Locate the cell with the specified text and output its [x, y] center coordinate. 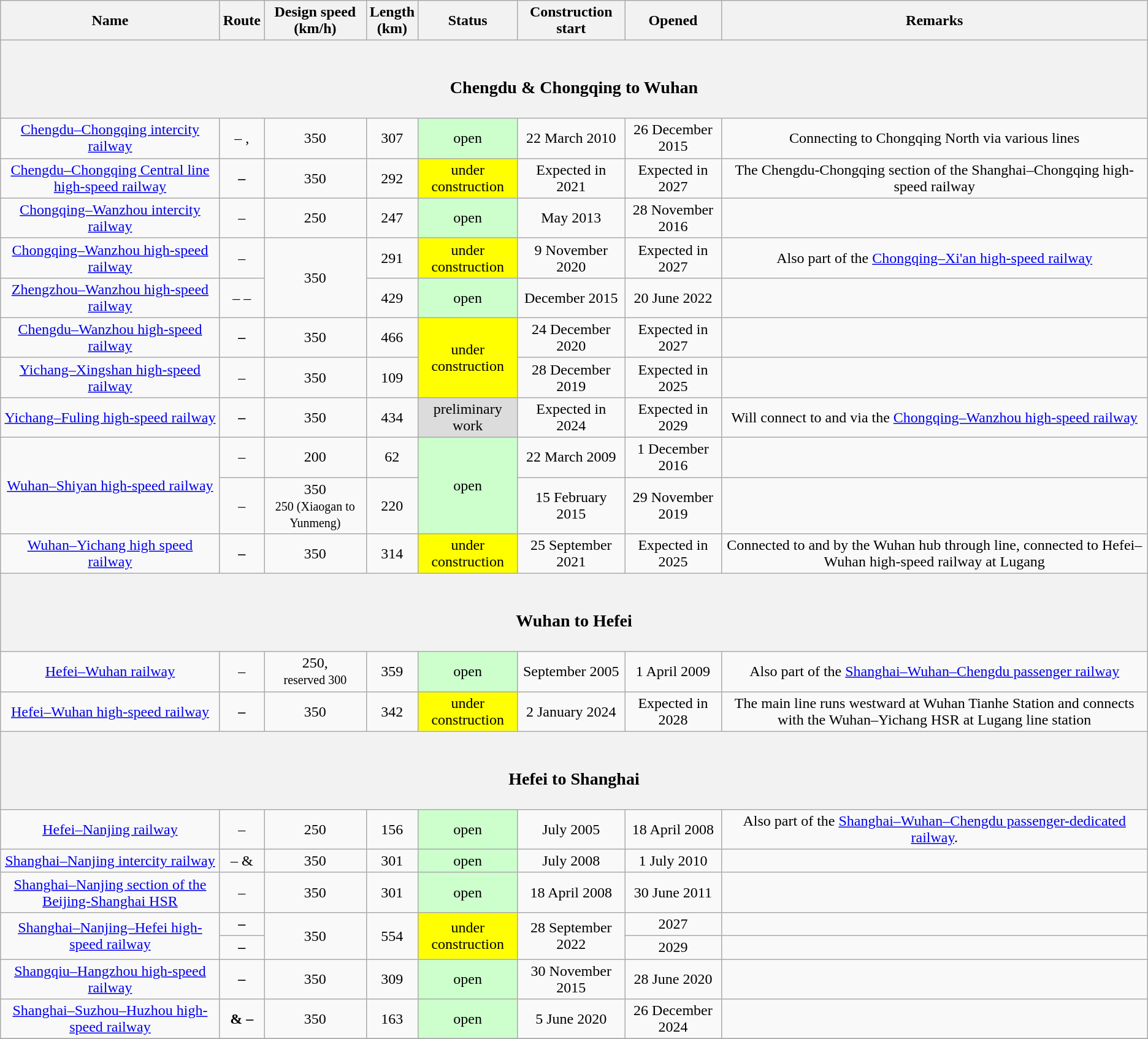
– , [242, 139]
September 2005 [572, 672]
preliminary work [468, 417]
Shangqiu–Hangzhou high-speed railway [110, 980]
429 [392, 298]
466 [392, 337]
9 November 2020 [572, 257]
Chengdu–Wanzhou high-speed railway [110, 337]
434 [392, 417]
247 [392, 218]
26 December 2024 [673, 1019]
– – [242, 298]
Shanghai–Nanjing–Hefei high-speed railway [110, 935]
Shanghai–Suzhou–Huzhou high-speed railway [110, 1019]
Yichang–Xingshan high-speed railway [110, 378]
1 April 2009 [673, 672]
554 [392, 935]
The main line runs westward at Wuhan Tianhe Station and connects with the Wuhan–Yichang HSR at Lugang line station [935, 711]
Route [242, 21]
Wuhan–Yichang high speed railway [110, 554]
Will connect to and via the Chongqing–Wanzhou high-speed railway [935, 417]
Yichang–Fuling high-speed railway [110, 417]
Wuhan to Hefei [574, 613]
Hefei–Nanjing railway [110, 829]
28 September 2022 [572, 935]
Connected to and by the Wuhan hub through line, connected to Hefei–Wuhan high-speed railway at Lugang [935, 554]
Hefei–Wuhan high-speed railway [110, 711]
15 February 2015 [572, 506]
Expected in 2021 [572, 178]
Zhengzhou–Wanzhou high-speed railway [110, 298]
28 December 2019 [572, 378]
200 [315, 457]
May 2013 [572, 218]
20 June 2022 [673, 298]
163 [392, 1019]
29 November 2019 [673, 506]
28 June 2020 [673, 980]
July 2005 [572, 829]
2027 [673, 924]
30 June 2011 [673, 892]
Construction start [572, 21]
Wuhan–Shiyan high-speed railway [110, 485]
The Chengdu-Chongqing section of the Shanghai–Chongqing high-speed railway [935, 178]
342 [392, 711]
5 June 2020 [572, 1019]
26 December 2015 [673, 139]
Expected in 2028 [673, 711]
1 December 2016 [673, 457]
292 [392, 178]
Chengdu–Chongqing intercity railway [110, 139]
Name [110, 21]
Shanghai–Nanjing intercity railway [110, 861]
Opened [673, 21]
Remarks [935, 21]
24 December 2020 [572, 337]
July 2008 [572, 861]
350250 (Xiaogan to Yunmeng) [315, 506]
Length(km) [392, 21]
307 [392, 139]
Expected in 2029 [673, 417]
359 [392, 672]
Chengdu–Chongqing Central line high-speed railway [110, 178]
Design speed(km/h) [315, 21]
2 January 2024 [572, 711]
& – [242, 1019]
25 September 2021 [572, 554]
Chengdu & Chongqing to Wuhan [574, 80]
Expected in 2024 [572, 417]
1 July 2010 [673, 861]
Status [468, 21]
62 [392, 457]
2029 [673, 948]
22 March 2009 [572, 457]
309 [392, 980]
30 November 2015 [572, 980]
28 November 2016 [673, 218]
Shanghai–Nanjing section of the Beijing-Shanghai HSR [110, 892]
314 [392, 554]
250,reserved 300 [315, 672]
Hefei–Wuhan railway [110, 672]
Also part of the Shanghai–Wuhan–Chengdu passenger-dedicated railway. [935, 829]
Connecting to Chongqing North via various lines [935, 139]
109 [392, 378]
220 [392, 506]
Chongqing–Wanzhou high-speed railway [110, 257]
156 [392, 829]
Also part of the Shanghai–Wuhan–Chengdu passenger railway [935, 672]
Hefei to Shanghai [574, 770]
Also part of the Chongqing–Xi'an high-speed railway [935, 257]
December 2015 [572, 298]
291 [392, 257]
Chongqing–Wanzhou intercity railway [110, 218]
– & [242, 861]
22 March 2010 [572, 139]
